Determine the [X, Y] coordinate at the center of the cell enclosing the given text.  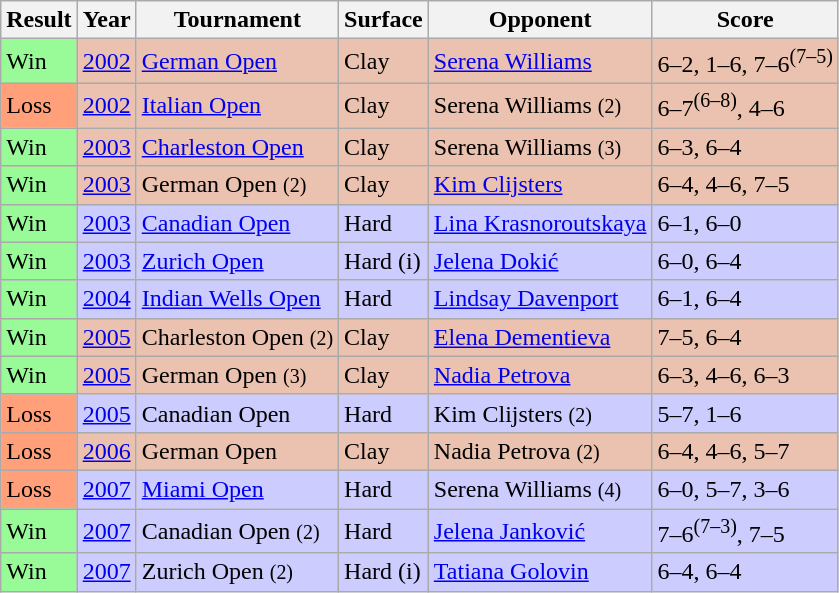
6–0, 5–7, 3–6 [745, 489]
German Open (3) [237, 375]
Surface [384, 20]
Miami Open [237, 489]
Serena Williams (2) [540, 106]
6–3, 6–4 [745, 147]
Tatiana Golovin [540, 572]
Kim Clijsters (2) [540, 413]
6–2, 1–6, 7–6(7–5) [745, 62]
Opponent [540, 20]
6–4, 4–6, 7–5 [745, 185]
6–0, 6–4 [745, 261]
Zurich Open [237, 261]
6–4, 6–4 [745, 572]
German Open (2) [237, 185]
Charleston Open (2) [237, 337]
Elena Dementieva [540, 337]
7–5, 6–4 [745, 337]
Serena Williams (4) [540, 489]
6–3, 4–6, 6–3 [745, 375]
7–6(7–3), 7–5 [745, 532]
Serena Williams [540, 62]
Jelena Janković [540, 532]
2006 [106, 451]
2004 [106, 299]
6–1, 6–4 [745, 299]
Canadian Open (2) [237, 532]
Nadia Petrova (2) [540, 451]
Zurich Open (2) [237, 572]
6–4, 4–6, 5–7 [745, 451]
6–7(6–8), 4–6 [745, 106]
Nadia Petrova [540, 375]
Lina Krasnoroutskaya [540, 223]
5–7, 1–6 [745, 413]
Italian Open [237, 106]
6–1, 6–0 [745, 223]
Serena Williams (3) [540, 147]
Jelena Dokić [540, 261]
Charleston Open [237, 147]
Indian Wells Open [237, 299]
Result [39, 20]
Tournament [237, 20]
Lindsay Davenport [540, 299]
Score [745, 20]
Year [106, 20]
Kim Clijsters [540, 185]
